Provide the (x, y) coordinate of the cell's center where the given text is located.  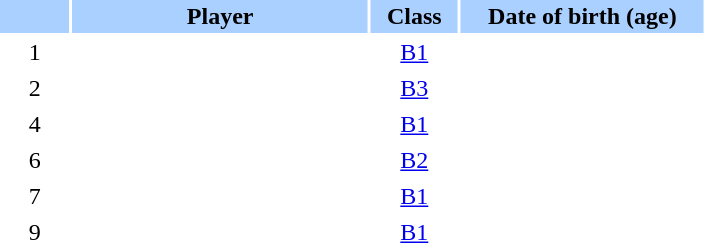
Player (220, 16)
4 (34, 124)
B2 (414, 160)
B3 (414, 88)
7 (34, 196)
2 (34, 88)
Class (414, 16)
6 (34, 160)
Date of birth (age) (582, 16)
1 (34, 52)
